Output the (X, Y) coordinate of the center of the cell containing the given text.  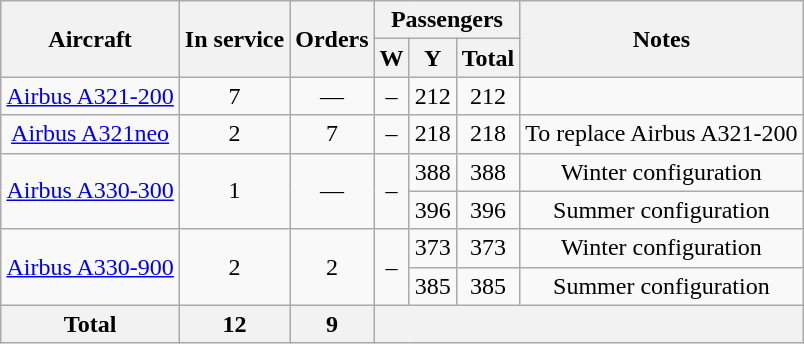
W (392, 58)
To replace Airbus A321-200 (662, 134)
Aircraft (90, 39)
Airbus A330-900 (90, 267)
12 (234, 324)
Passengers (447, 20)
9 (332, 324)
Orders (332, 39)
1 (234, 191)
Notes (662, 39)
Airbus A321neo (90, 134)
In service (234, 39)
Y (432, 58)
Airbus A321-200 (90, 96)
Airbus A330-300 (90, 191)
